For the text-containing cell, return its midpoint in [X, Y] coordinate format. 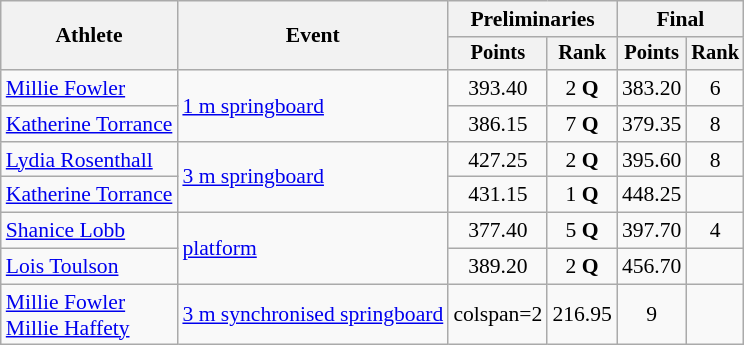
3 m springboard [312, 178]
377.40 [498, 231]
397.70 [652, 231]
Shanice Lobb [90, 231]
431.15 [498, 195]
389.20 [498, 267]
5 Q [582, 231]
379.35 [652, 124]
7 Q [582, 124]
9 [652, 314]
383.20 [652, 88]
395.60 [652, 160]
Millie Fowler [90, 88]
386.15 [498, 124]
427.25 [498, 160]
6 [715, 88]
Lydia Rosenthall [90, 160]
colspan=2 [498, 314]
Final [680, 19]
Preliminaries [532, 19]
1 m springboard [312, 106]
216.95 [582, 314]
4 [715, 231]
3 m synchronised springboard [312, 314]
Millie FowlerMillie Haffety [90, 314]
456.70 [652, 267]
1 Q [582, 195]
393.40 [498, 88]
Event [312, 36]
platform [312, 248]
Lois Toulson [90, 267]
Athlete [90, 36]
448.25 [652, 195]
